Pinpoint the cell where the given text exists, returning its (X, Y) midpoint coordinate. 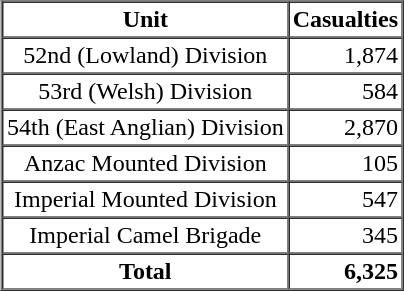
547 (345, 200)
Imperial Camel Brigade (145, 236)
Total (145, 272)
6,325 (345, 272)
53rd (Welsh) Division (145, 92)
105 (345, 164)
52nd (Lowland) Division (145, 56)
Anzac Mounted Division (145, 164)
1,874 (345, 56)
54th (East Anglian) Division (145, 128)
Casualties (345, 20)
Unit (145, 20)
2,870 (345, 128)
584 (345, 92)
Imperial Mounted Division (145, 200)
345 (345, 236)
